For the text-containing cell, return its midpoint in [X, Y] coordinate format. 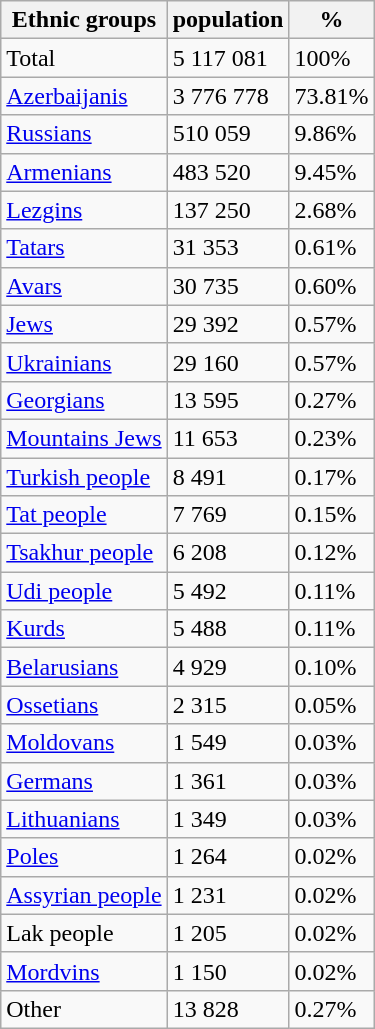
0.05% [332, 705]
100% [332, 58]
Jews [84, 324]
13 828 [228, 1009]
Georgians [84, 400]
Mordvins [84, 971]
Germans [84, 781]
0.61% [332, 248]
5 117 081 [228, 58]
7 769 [228, 515]
Other [84, 1009]
Russians [84, 134]
1 205 [228, 933]
5 488 [228, 629]
Moldovans [84, 743]
Lezgins [84, 210]
Total [84, 58]
29 392 [228, 324]
13 595 [228, 400]
31 353 [228, 248]
Assyrian people [84, 895]
1 349 [228, 819]
5 492 [228, 591]
Tatars [84, 248]
30 735 [228, 286]
Kurds [84, 629]
Ossetians [84, 705]
9.86% [332, 134]
4 929 [228, 667]
137 250 [228, 210]
510 059 [228, 134]
2.68% [332, 210]
11 653 [228, 438]
Lithuanians [84, 819]
Belarusians [84, 667]
Lak people [84, 933]
population [228, 20]
Tsakhur people [84, 553]
0.23% [332, 438]
0.60% [332, 286]
29 160 [228, 362]
0.10% [332, 667]
0.17% [332, 477]
1 150 [228, 971]
% [332, 20]
Avars [84, 286]
1 361 [228, 781]
Ukrainians [84, 362]
8 491 [228, 477]
2 315 [228, 705]
1 231 [228, 895]
Poles [84, 857]
3 776 778 [228, 96]
Turkish people [84, 477]
Azerbaijanis [84, 96]
Armenians [84, 172]
73.81% [332, 96]
0.12% [332, 553]
6 208 [228, 553]
483 520 [228, 172]
9.45% [332, 172]
Ethnic groups [84, 20]
0.15% [332, 515]
Tat people [84, 515]
1 264 [228, 857]
Mountains Jews [84, 438]
1 549 [228, 743]
Udi people [84, 591]
